Scan for the cell matching the given text and deliver its [X, Y] coordinate at center. 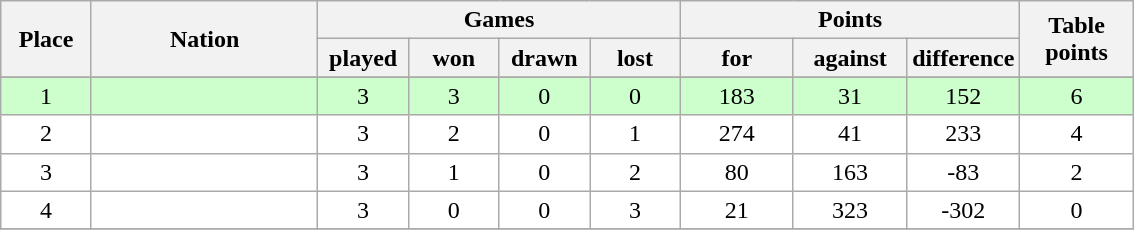
31 [850, 96]
Tablepoints [1076, 39]
6 [1076, 96]
163 [850, 172]
233 [964, 134]
21 [736, 210]
152 [964, 96]
won [454, 58]
-83 [964, 172]
183 [736, 96]
Games [499, 20]
Nation [204, 39]
lost [636, 58]
against [850, 58]
323 [850, 210]
drawn [544, 58]
for [736, 58]
Place [46, 39]
274 [736, 134]
41 [850, 134]
80 [736, 172]
difference [964, 58]
Points [850, 20]
played [364, 58]
-302 [964, 210]
